Locate the cell with the specified text and output its [x, y] center coordinate. 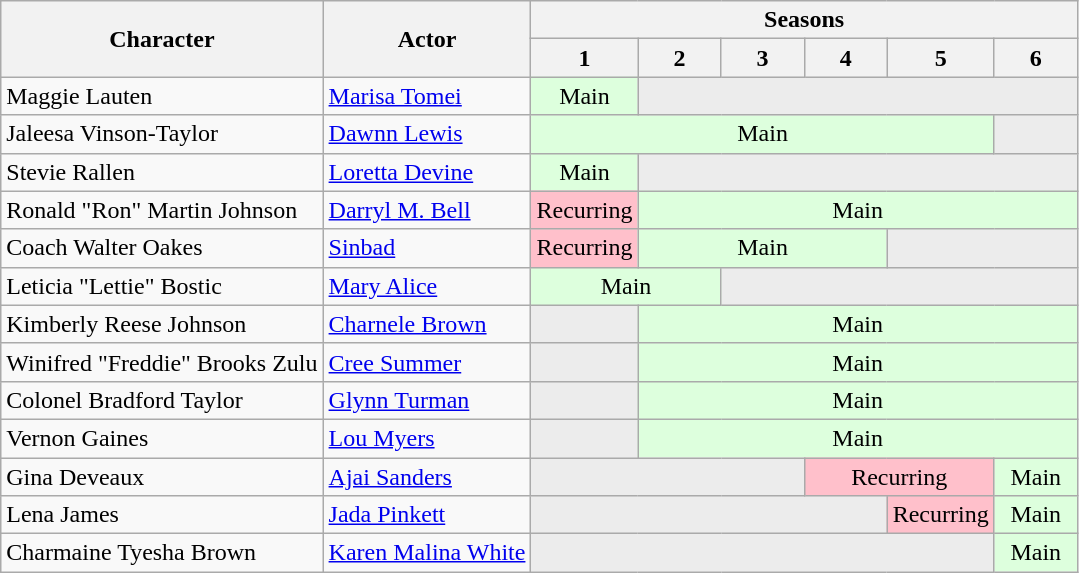
Ronald "Ron" Martin Johnson [162, 210]
Karen Malina White [427, 553]
Actor [427, 39]
Charmaine Tyesha Brown [162, 553]
Character [162, 39]
Maggie Lauten [162, 96]
Lou Myers [427, 438]
Winifred "Freddie" Brooks Zulu [162, 362]
Leticia "Lettie" Bostic [162, 286]
Colonel Bradford Taylor [162, 400]
Gina Deveaux [162, 477]
Ajai Sanders [427, 477]
6 [1036, 58]
Coach Walter Oakes [162, 248]
5 [940, 58]
2 [680, 58]
Cree Summer [427, 362]
Jada Pinkett [427, 515]
Mary Alice [427, 286]
Stevie Rallen [162, 172]
Vernon Gaines [162, 438]
Loretta Devine [427, 172]
Darryl M. Bell [427, 210]
Lena James [162, 515]
Dawnn Lewis [427, 134]
Kimberly Reese Johnson [162, 324]
Sinbad [427, 248]
4 [846, 58]
1 [584, 58]
3 [762, 58]
Marisa Tomei [427, 96]
Jaleesa Vinson-Taylor [162, 134]
Seasons [804, 20]
Glynn Turman [427, 400]
Charnele Brown [427, 324]
